Determine the [x, y] coordinate at the center of the cell enclosing the given text.  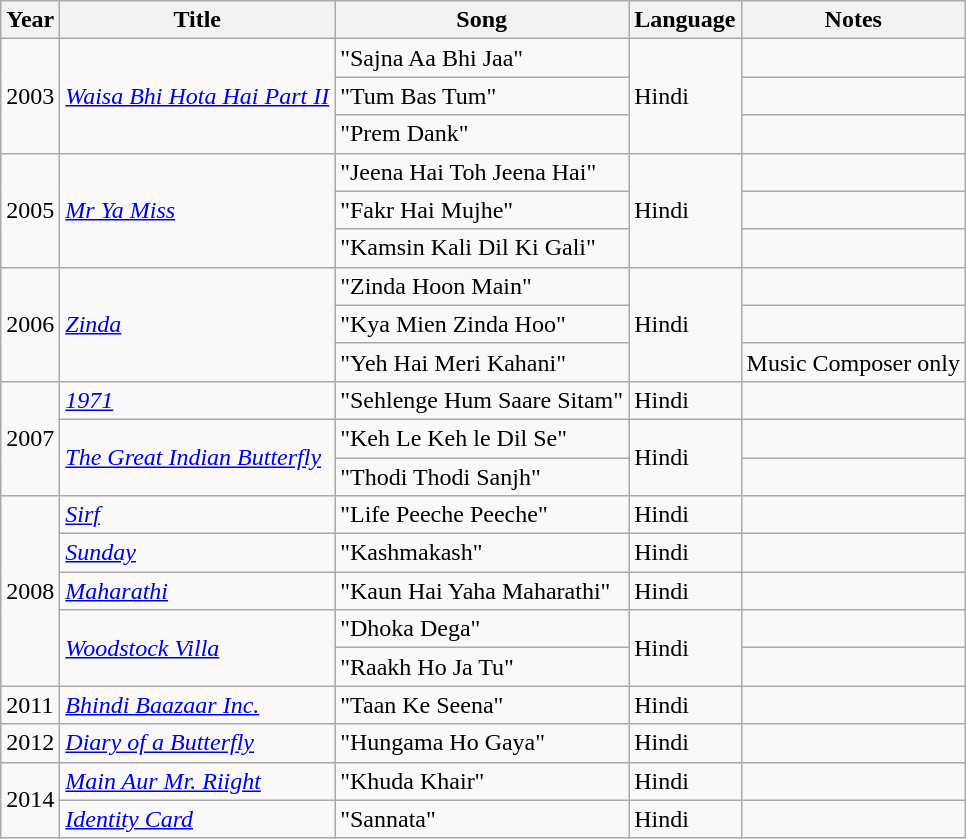
2007 [30, 438]
Year [30, 20]
1971 [198, 400]
Diary of a Butterfly [198, 743]
"Raakh Ho Ja Tu" [482, 667]
"Kashmakash" [482, 553]
"Khuda Khair" [482, 781]
2006 [30, 324]
2012 [30, 743]
"Taan Ke Seena" [482, 705]
Woodstock Villa [198, 648]
2005 [30, 210]
Sirf [198, 515]
"Hungama Ho Gaya" [482, 743]
"Life Peeche Peeche" [482, 515]
Bhindi Baazaar Inc. [198, 705]
"Keh Le Keh le Dil Se" [482, 438]
Main Aur Mr. Riight [198, 781]
"Yeh Hai Meri Kahani" [482, 362]
Maharathi [198, 591]
"Thodi Thodi Sanjh" [482, 477]
"Sannata" [482, 819]
"Sehlenge Hum Saare Sitam" [482, 400]
Mr Ya Miss [198, 210]
The Great Indian Butterfly [198, 457]
"Prem Dank" [482, 134]
2011 [30, 705]
Identity Card [198, 819]
Language [685, 20]
2003 [30, 96]
Song [482, 20]
Zinda [198, 324]
Title [198, 20]
2008 [30, 591]
"Tum Bas Tum" [482, 96]
Waisa Bhi Hota Hai Part II [198, 96]
Music Composer only [853, 362]
"Jeena Hai Toh Jeena Hai" [482, 172]
"Kaun Hai Yaha Maharathi" [482, 591]
"Sajna Aa Bhi Jaa" [482, 58]
"Kamsin Kali Dil Ki Gali" [482, 248]
"Kya Mien Zinda Hoo" [482, 324]
"Dhoka Dega" [482, 629]
"Zinda Hoon Main" [482, 286]
2014 [30, 800]
"Fakr Hai Mujhe" [482, 210]
Sunday [198, 553]
Notes [853, 20]
